Identify which cell holds the provided text, then report its [X, Y] central coordinate. 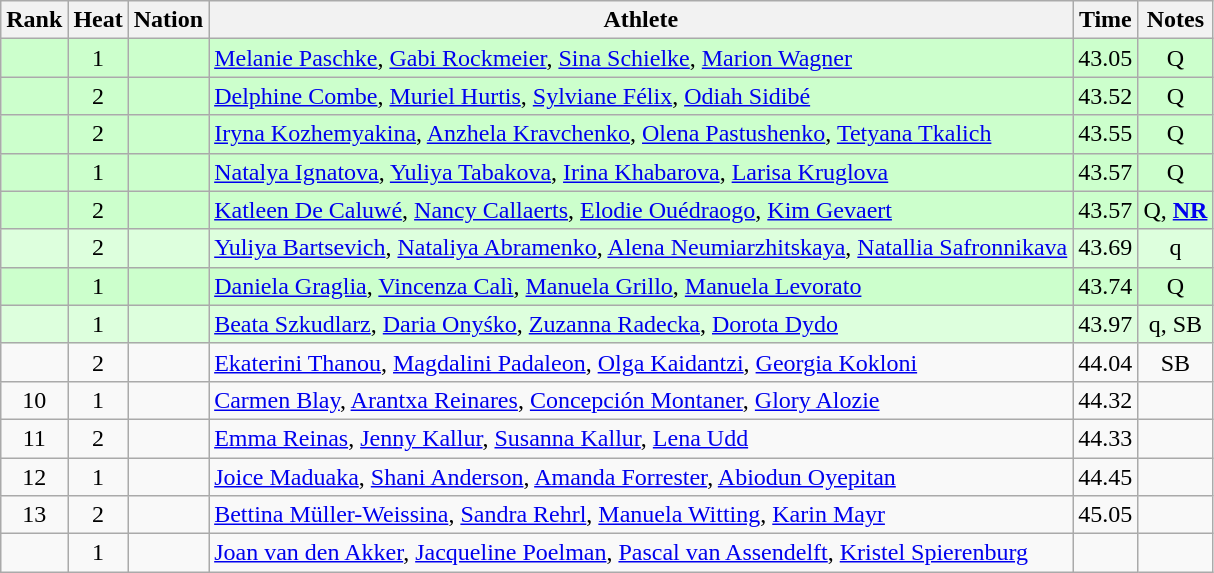
Natalya Ignatova, Yuliya Tabakova, Irina Khabarova, Larisa Kruglova [641, 172]
Athlete [641, 20]
SB [1176, 362]
13 [34, 515]
Ekaterini Thanou, Magdalini Padaleon, Olga Kaidantzi, Georgia Kokloni [641, 362]
43.74 [1106, 286]
11 [34, 438]
Heat [98, 20]
Delphine Combe, Muriel Hurtis, Sylviane Félix, Odiah Sidibé [641, 96]
Joice Maduaka, Shani Anderson, Amanda Forrester, Abiodun Oyepitan [641, 477]
43.97 [1106, 324]
Bettina Müller-Weissina, Sandra Rehrl, Manuela Witting, Karin Mayr [641, 515]
12 [34, 477]
Q, NR [1176, 210]
Melanie Paschke, Gabi Rockmeier, Sina Schielke, Marion Wagner [641, 58]
Rank [34, 20]
44.32 [1106, 400]
43.52 [1106, 96]
Notes [1176, 20]
Nation [168, 20]
Carmen Blay, Arantxa Reinares, Concepción Montaner, Glory Alozie [641, 400]
44.04 [1106, 362]
Emma Reinas, Jenny Kallur, Susanna Kallur, Lena Udd [641, 438]
44.33 [1106, 438]
Daniela Graglia, Vincenza Calì, Manuela Grillo, Manuela Levorato [641, 286]
45.05 [1106, 515]
44.45 [1106, 477]
Katleen De Caluwé, Nancy Callaerts, Elodie Ouédraogo, Kim Gevaert [641, 210]
10 [34, 400]
Iryna Kozhemyakina, Anzhela Kravchenko, Olena Pastushenko, Tetyana Tkalich [641, 134]
Time [1106, 20]
Beata Szkudlarz, Daria Onyśko, Zuzanna Radecka, Dorota Dydo [641, 324]
q, SB [1176, 324]
43.05 [1106, 58]
Joan van den Akker, Jacqueline Poelman, Pascal van Assendelft, Kristel Spierenburg [641, 553]
q [1176, 248]
43.55 [1106, 134]
Yuliya Bartsevich, Nataliya Abramenko, Alena Neumiarzhitskaya, Natallia Safronnikava [641, 248]
43.69 [1106, 248]
